Return (x, y) of the center of cell containing provided text 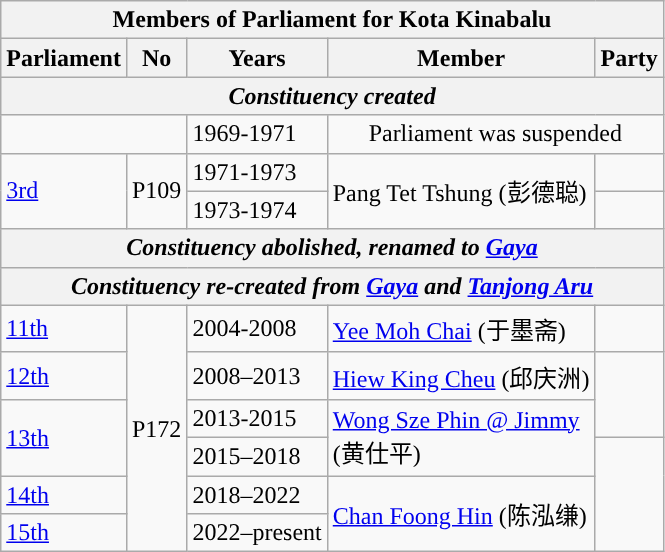
Constituency created (332, 96)
Members of Parliament for Kota Kinabalu (332, 20)
2008–2013 (257, 376)
2013-2015 (257, 418)
Constituency re-created from Gaya and Tanjong Aru (332, 286)
Hiew King Cheu (邱庆洲) (461, 376)
2004-2008 (257, 328)
No (156, 58)
Pang Tet Tshung (彭德聪) (461, 191)
Yee Moh Chai (于墨斋) (461, 328)
12th (64, 376)
15th (64, 533)
1971-1973 (257, 172)
Parliament was suspended (495, 134)
14th (64, 495)
2022–present (257, 533)
Chan Foong Hin (陈泓缣) (461, 514)
2015–2018 (257, 456)
11th (64, 328)
P109 (156, 191)
Constituency abolished, renamed to Gaya (332, 248)
2018–2022 (257, 495)
Member (461, 58)
Wong Sze Phin @ Jimmy (黄仕平) (461, 437)
1973-1974 (257, 210)
Parliament (64, 58)
Years (257, 58)
3rd (64, 191)
Party (629, 58)
1969-1971 (257, 134)
13th (64, 437)
P172 (156, 428)
